Pinpoint the cell where the given text exists, returning its (X, Y) midpoint coordinate. 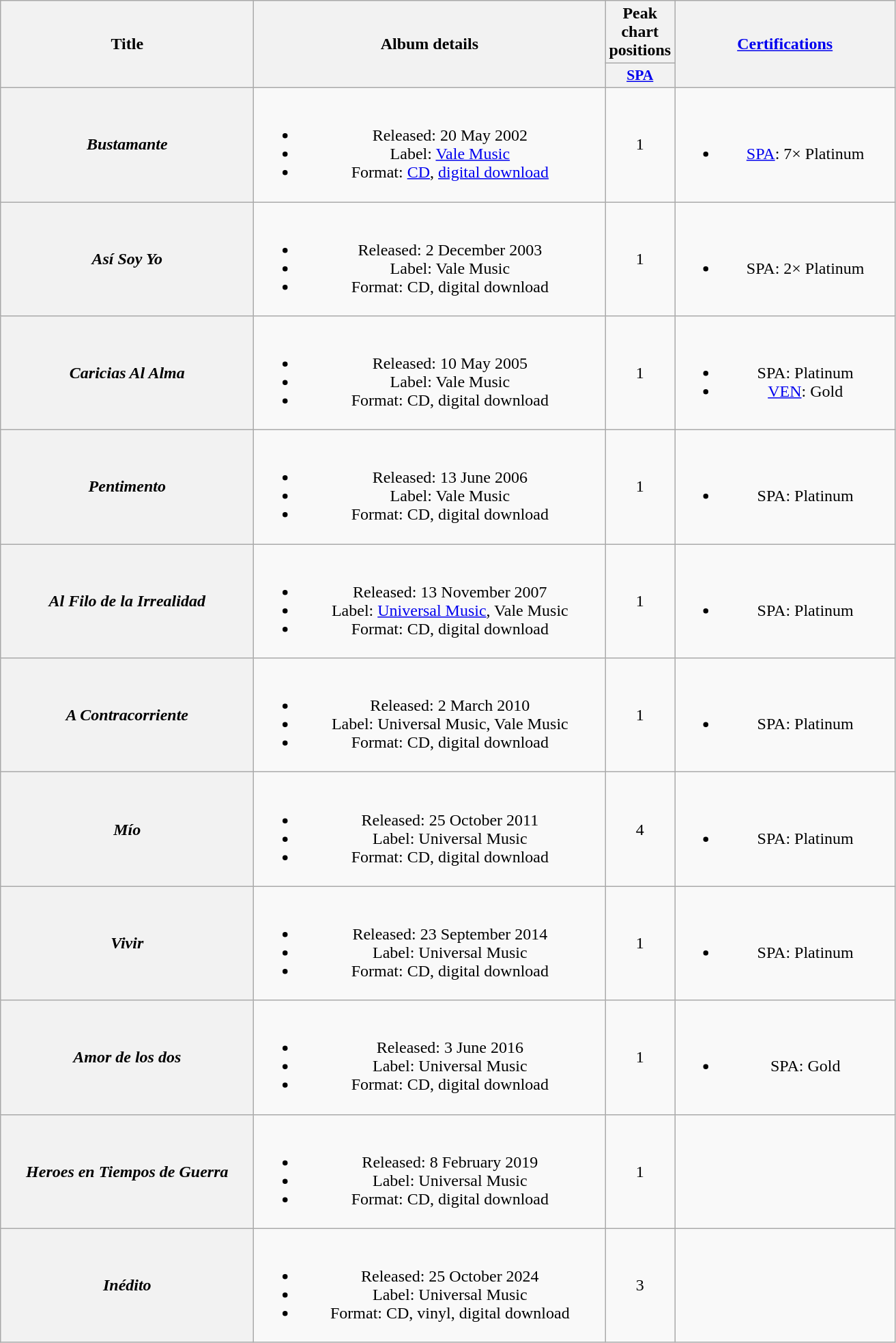
Peak chart positions (640, 32)
Bustamante (127, 145)
Inédito (127, 1285)
Mío (127, 829)
Released: 20 May 2002Label: Vale MusicFormat: CD, digital download (430, 145)
A Contracorriente (127, 716)
Released: 25 October 2024Label: Universal MusicFormat: CD, vinyl, digital download (430, 1285)
Vivir (127, 944)
Released: 25 October 2011Label: Universal MusicFormat: CD, digital download (430, 829)
SPA: Gold (785, 1057)
Caricias Al Alma (127, 373)
Released: 8 February 2019Label: Universal MusicFormat: CD, digital download (430, 1172)
Así Soy Yo (127, 259)
Released: 13 November 2007Label: Universal Music, Vale MusicFormat: CD, digital download (430, 601)
SPA: PlatinumVEN: Gold (785, 373)
Heroes en Tiempos de Guerra (127, 1172)
Album details (430, 44)
Released: 10 May 2005Label: Vale MusicFormat: CD, digital download (430, 373)
Released: 2 March 2010Label: Universal Music, Vale MusicFormat: CD, digital download (430, 716)
Al Filo de la Irrealidad (127, 601)
4 (640, 829)
Pentimento (127, 487)
Released: 13 June 2006Label: Vale MusicFormat: CD, digital download (430, 487)
SPA: 2× Platinum (785, 259)
Released: 23 September 2014Label: Universal MusicFormat: CD, digital download (430, 944)
3 (640, 1285)
Amor de los dos (127, 1057)
Released: 2 December 2003Label: Vale MusicFormat: CD, digital download (430, 259)
SPA (640, 76)
SPA: 7× Platinum (785, 145)
Title (127, 44)
Certifications (785, 44)
Released: 3 June 2016Label: Universal MusicFormat: CD, digital download (430, 1057)
